Locate the cell with the specified text and output its (x, y) center coordinate. 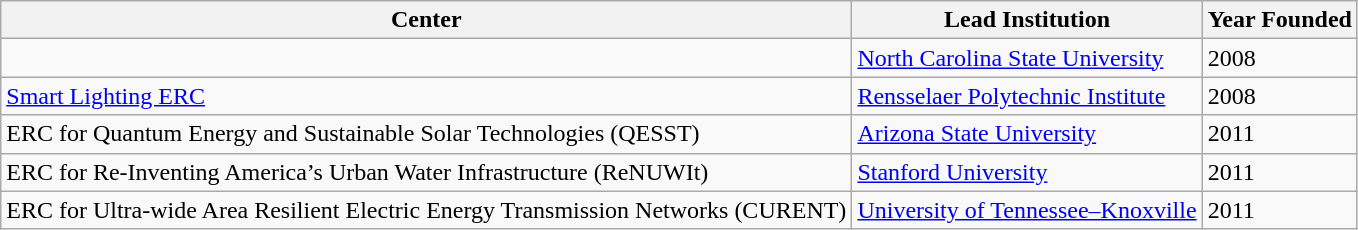
ERC for Ultra-wide Area Resilient Electric Energy Transmission Networks (CURENT) (426, 210)
North Carolina State University (1027, 58)
Lead Institution (1027, 20)
University of Tennessee–Knoxville (1027, 210)
ERC for Quantum Energy and Sustainable Solar Technologies (QESST) (426, 134)
ERC for Re-Inventing America’s Urban Water Infrastructure (ReNUWIt) (426, 172)
Smart Lighting ERC (426, 96)
Year Founded (1280, 20)
Rensselaer Polytechnic Institute (1027, 96)
Stanford University (1027, 172)
Arizona State University (1027, 134)
Center (426, 20)
